Locate the cell with the specified text and output its [x, y] center coordinate. 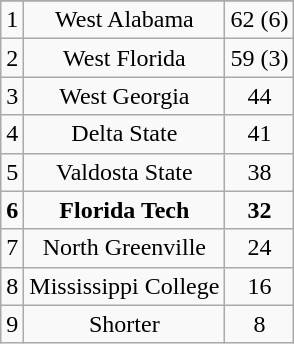
5 [12, 172]
1 [12, 20]
32 [260, 210]
West Alabama [124, 20]
West Georgia [124, 96]
38 [260, 172]
Delta State [124, 134]
Shorter [124, 324]
44 [260, 96]
3 [12, 96]
16 [260, 286]
West Florida [124, 58]
7 [12, 248]
Valdosta State [124, 172]
Florida Tech [124, 210]
24 [260, 248]
6 [12, 210]
59 (3) [260, 58]
62 (6) [260, 20]
2 [12, 58]
41 [260, 134]
4 [12, 134]
9 [12, 324]
Mississippi College [124, 286]
North Greenville [124, 248]
